Pinpoint the cell where the given text exists, returning its (x, y) midpoint coordinate. 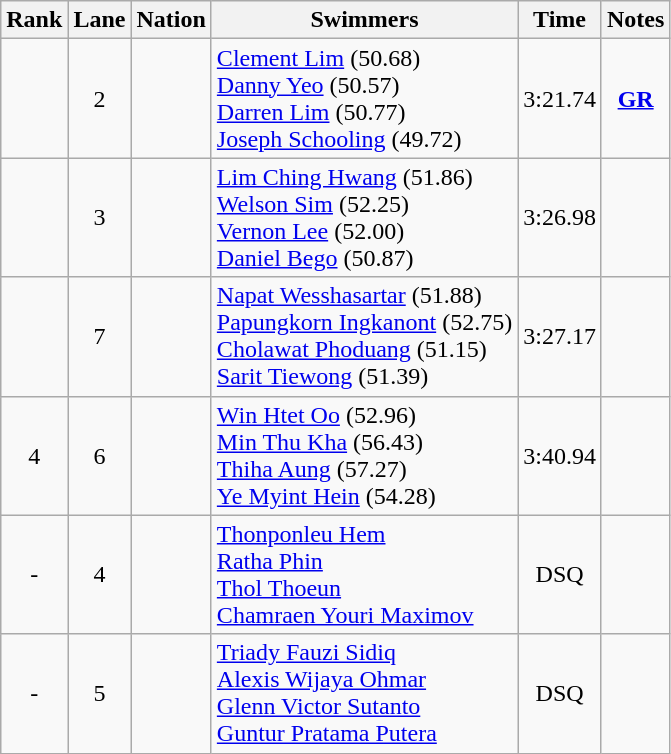
Time (560, 20)
Notes (635, 20)
7 (100, 336)
Lim Ching Hwang (51.86)Welson Sim (52.25)Vernon Lee (52.00)Daniel Bego (50.87) (364, 218)
3:26.98 (560, 218)
Lane (100, 20)
Swimmers (364, 20)
GR (635, 98)
3:27.17 (560, 336)
Thonponleu Hem Ratha Phin Thol Thoeun Chamraen Youri Maximov (364, 574)
Rank (34, 20)
2 (100, 98)
3:21.74 (560, 98)
Triady Fauzi Sidiq Alexis Wijaya Ohmar Glenn Victor Sutanto Guntur Pratama Putera (364, 694)
3 (100, 218)
Clement Lim (50.68)Danny Yeo (50.57)Darren Lim (50.77)Joseph Schooling (49.72) (364, 98)
6 (100, 456)
Napat Wesshasartar (51.88)Papungkorn Ingkanont (52.75)Cholawat Phoduang (51.15)Sarit Tiewong (51.39) (364, 336)
5 (100, 694)
3:40.94 (560, 456)
Nation (171, 20)
Win Htet Oo (52.96)Min Thu Kha (56.43)Thiha Aung (57.27)Ye Myint Hein (54.28) (364, 456)
